Pinpoint the cell where the given text exists, returning its [X, Y] midpoint coordinate. 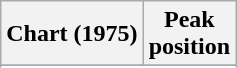
Chart (1975) [72, 34]
Peakposition [189, 34]
